Find where the given text appears and provide that cell's center as [x, y] coordinate. 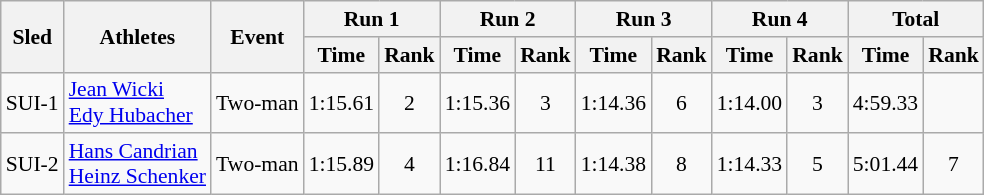
6 [682, 102]
1:14.38 [614, 164]
Total [916, 19]
4 [410, 164]
Run 2 [508, 19]
Run 3 [644, 19]
1:15.61 [342, 102]
5:01.44 [886, 164]
1:15.36 [478, 102]
7 [954, 164]
5 [818, 164]
Sled [32, 36]
Jean WickiEdy Hubacher [138, 102]
SUI-1 [32, 102]
1:16.84 [478, 164]
Hans CandrianHeinz Schenker [138, 164]
1:14.00 [750, 102]
11 [546, 164]
8 [682, 164]
Run 4 [780, 19]
4:59.33 [886, 102]
SUI-2 [32, 164]
Event [258, 36]
1:14.33 [750, 164]
1:15.89 [342, 164]
Run 1 [372, 19]
1:14.36 [614, 102]
2 [410, 102]
Athletes [138, 36]
